Detect which cell encompasses the target text, then output its [x, y] center coordinate. 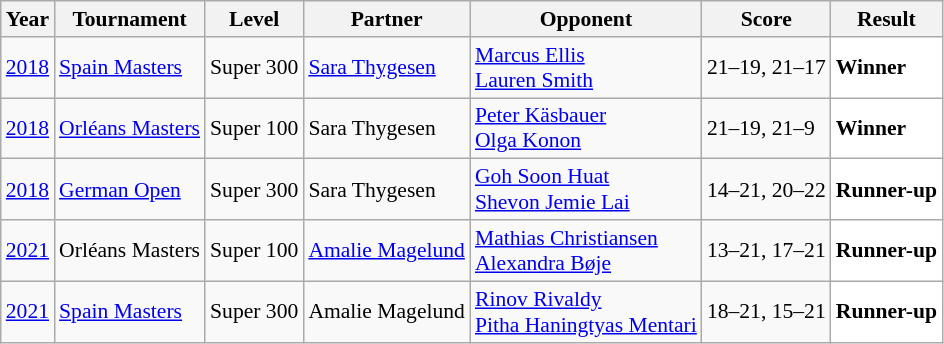
Result [886, 19]
Peter Käsbauer Olga Konon [586, 128]
Year [28, 19]
13–21, 17–21 [766, 250]
Goh Soon Huat Shevon Jemie Lai [586, 190]
Marcus Ellis Lauren Smith [586, 68]
Tournament [130, 19]
18–21, 15–21 [766, 312]
21–19, 21–9 [766, 128]
Opponent [586, 19]
German Open [130, 190]
Score [766, 19]
21–19, 21–17 [766, 68]
Rinov Rivaldy Pitha Haningtyas Mentari [586, 312]
Partner [386, 19]
14–21, 20–22 [766, 190]
Level [254, 19]
Mathias Christiansen Alexandra Bøje [586, 250]
